From the cell containing the given text, extract its center point as [x, y] coordinate. 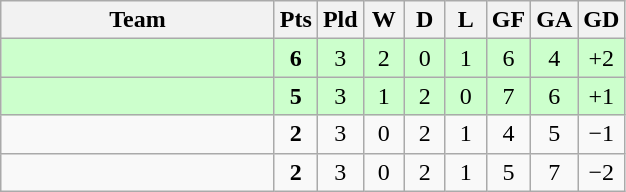
−1 [602, 134]
Pts [296, 20]
GD [602, 20]
GA [554, 20]
−2 [602, 172]
W [384, 20]
+1 [602, 96]
D [424, 20]
Team [138, 20]
GF [508, 20]
Pld [340, 20]
L [466, 20]
+2 [602, 58]
